Output the (X, Y) coordinate of the center of the cell containing the given text.  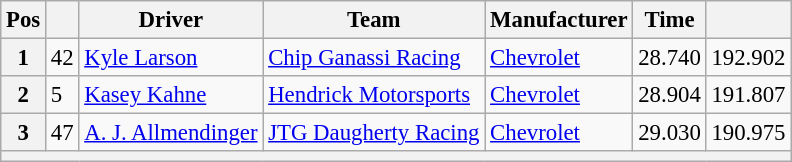
Chip Ganassi Racing (374, 58)
28.740 (670, 58)
Hendrick Motorsports (374, 95)
Kasey Kahne (171, 95)
Time (670, 20)
29.030 (670, 133)
5 (62, 95)
JTG Daugherty Racing (374, 133)
191.807 (748, 95)
Driver (171, 20)
192.902 (748, 58)
Manufacturer (559, 20)
1 (24, 58)
2 (24, 95)
A. J. Allmendinger (171, 133)
Kyle Larson (171, 58)
Pos (24, 20)
190.975 (748, 133)
42 (62, 58)
Team (374, 20)
28.904 (670, 95)
3 (24, 133)
47 (62, 133)
